Output the (x, y) coordinate of the center of the cell containing the given text.  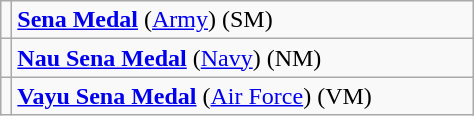
Vayu Sena Medal (Air Force) (VM) (242, 96)
Nau Sena Medal (Navy) (NM) (242, 58)
Sena Medal (Army) (SM) (242, 20)
